Detect which cell encompasses the target text, then output its (X, Y) center coordinate. 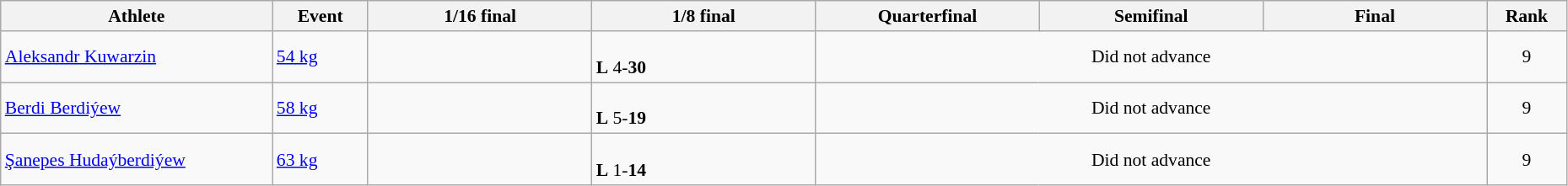
1/8 final (703, 16)
Berdi Berdiýew (137, 108)
Aleksandr Kuwarzin (137, 57)
54 kg (321, 57)
58 kg (321, 108)
Rank (1527, 16)
L 1-14 (703, 160)
Şanepes Hudaýberdiýew (137, 160)
Final (1375, 16)
Semifinal (1150, 16)
1/16 final (479, 16)
Quarterfinal (928, 16)
L 5-19 (703, 108)
L 4-30 (703, 57)
63 kg (321, 160)
Athlete (137, 16)
Event (321, 16)
